Scan for the cell matching the given text and deliver its (x, y) coordinate at center. 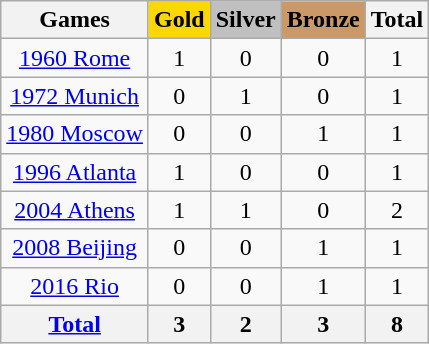
1980 Moscow (75, 134)
1972 Munich (75, 96)
Silver (246, 20)
2008 Beijing (75, 248)
2004 Athens (75, 210)
Games (75, 20)
2016 Rio (75, 286)
Gold (179, 20)
8 (397, 324)
1960 Rome (75, 58)
Bronze (323, 20)
1996 Atlanta (75, 172)
